Locate the cell with the specified text and output its (x, y) center coordinate. 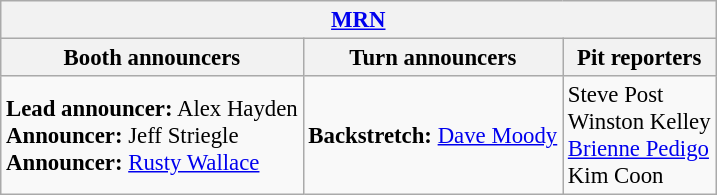
Pit reporters (640, 58)
Booth announcers (152, 58)
Backstretch: Dave Moody (432, 136)
Steve PostWinston KelleyBrienne PedigoKim Coon (640, 136)
Turn announcers (432, 58)
MRN (358, 20)
Lead announcer: Alex HaydenAnnouncer: Jeff StriegleAnnouncer: Rusty Wallace (152, 136)
